Pinpoint the cell where the given text exists, returning its (X, Y) midpoint coordinate. 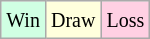
Loss (126, 20)
Win (24, 20)
Draw (72, 20)
